For the text-containing cell, return its midpoint in (X, Y) coordinate format. 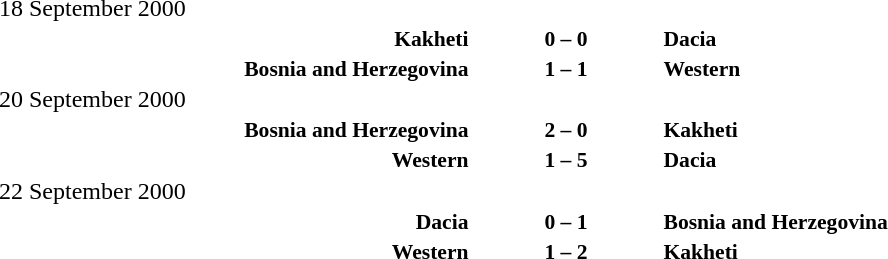
1 – 5 (566, 160)
0 – 0 (566, 38)
2 – 0 (566, 130)
0 – 1 (566, 222)
1 – 1 (566, 68)
